Find where the given text appears and provide that cell's center as (X, Y) coordinate. 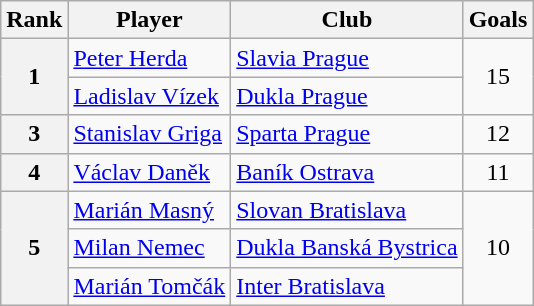
Rank (34, 20)
Slavia Prague (347, 58)
Baník Ostrava (347, 172)
1 (34, 77)
11 (498, 172)
Marián Tomčák (150, 286)
3 (34, 134)
Dukla Banská Bystrica (347, 248)
Milan Nemec (150, 248)
Sparta Prague (347, 134)
5 (34, 248)
Peter Herda (150, 58)
Dukla Prague (347, 96)
Club (347, 20)
Inter Bratislava (347, 286)
4 (34, 172)
10 (498, 248)
Goals (498, 20)
12 (498, 134)
Marián Masný (150, 210)
15 (498, 77)
Slovan Bratislava (347, 210)
Stanislav Griga (150, 134)
Ladislav Vízek (150, 96)
Player (150, 20)
Václav Daněk (150, 172)
